Determine the (X, Y) coordinate at the center of the cell enclosing the given text.  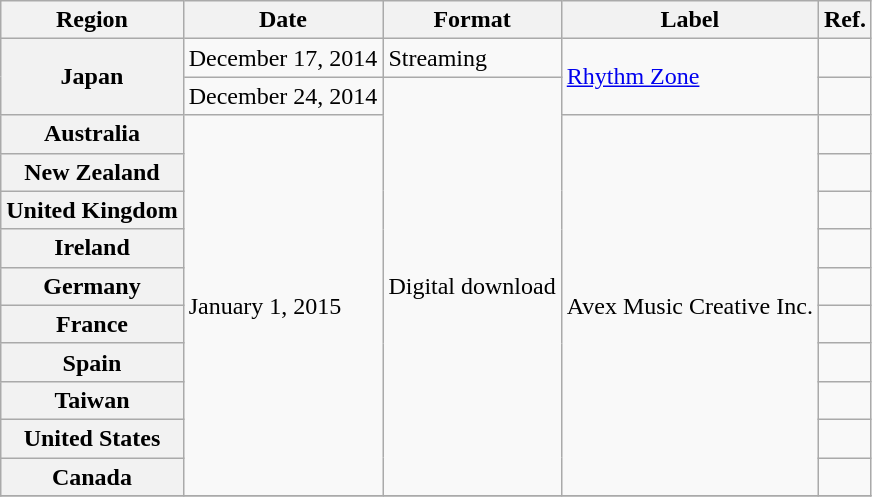
Ireland (92, 248)
Label (690, 20)
Spain (92, 362)
Streaming (472, 58)
Date (283, 20)
Australia (92, 134)
Rhythm Zone (690, 77)
Format (472, 20)
Avex Music Creative Inc. (690, 306)
Canada (92, 477)
Digital download (472, 286)
United Kingdom (92, 210)
Germany (92, 286)
January 1, 2015 (283, 306)
France (92, 324)
New Zealand (92, 172)
Region (92, 20)
United States (92, 438)
December 24, 2014 (283, 96)
Ref. (844, 20)
December 17, 2014 (283, 58)
Taiwan (92, 400)
Japan (92, 77)
